Return the (x, y) coordinate for the center point of the cell that contains the specified text.  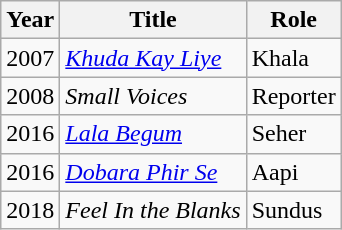
Reporter (294, 96)
Year (30, 20)
Dobara Phir Se (153, 172)
2018 (30, 210)
2008 (30, 96)
Khala (294, 58)
Khuda Kay Liye (153, 58)
2007 (30, 58)
Sundus (294, 210)
Feel In the Blanks (153, 210)
Title (153, 20)
Small Voices (153, 96)
Seher (294, 134)
Lala Begum (153, 134)
Role (294, 20)
Aapi (294, 172)
